Pinpoint the cell where the given text exists, returning its (X, Y) midpoint coordinate. 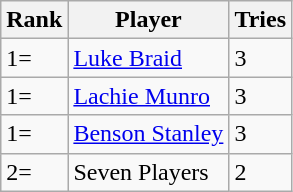
Rank (34, 20)
2= (34, 172)
Lachie Munro (148, 96)
Tries (260, 20)
2 (260, 172)
Benson Stanley (148, 134)
Player (148, 20)
Seven Players (148, 172)
Luke Braid (148, 58)
